Return the [X, Y] coordinate for the center point of the cell that contains the specified text.  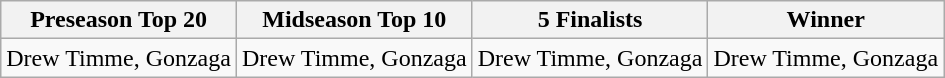
Preseason Top 20 [119, 20]
Winner [826, 20]
Midseason Top 10 [354, 20]
5 Finalists [590, 20]
